Return the (x, y) coordinate for the center point of the cell that contains the specified text.  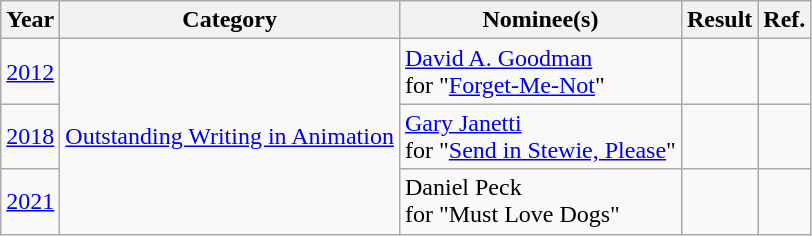
2018 (30, 136)
David A. Goodmanfor "Forget-Me-Not" (540, 72)
Ref. (784, 20)
Category (230, 20)
Nominee(s) (540, 20)
Year (30, 20)
Daniel Peckfor "Must Love Dogs" (540, 202)
2021 (30, 202)
Result (719, 20)
Outstanding Writing in Animation (230, 136)
Gary Janettifor "Send in Stewie, Please" (540, 136)
2012 (30, 72)
